Capture the cell that displays the provided text and extract its (X, Y) central coordinate. 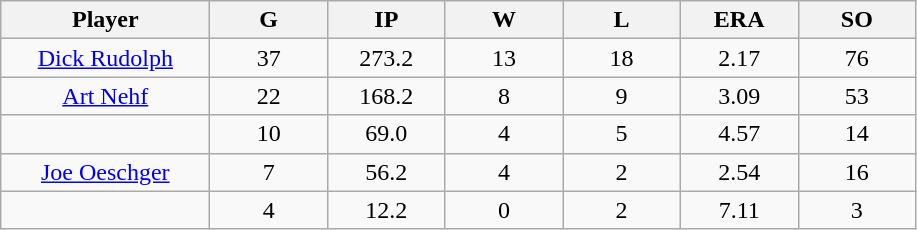
0 (504, 210)
L (622, 20)
Joe Oeschger (106, 172)
18 (622, 58)
W (504, 20)
7 (269, 172)
7.11 (739, 210)
13 (504, 58)
69.0 (386, 134)
ERA (739, 20)
37 (269, 58)
2.54 (739, 172)
22 (269, 96)
4.57 (739, 134)
10 (269, 134)
8 (504, 96)
76 (857, 58)
2.17 (739, 58)
3 (857, 210)
Dick Rudolph (106, 58)
9 (622, 96)
SO (857, 20)
56.2 (386, 172)
273.2 (386, 58)
G (269, 20)
Player (106, 20)
16 (857, 172)
53 (857, 96)
168.2 (386, 96)
14 (857, 134)
Art Nehf (106, 96)
12.2 (386, 210)
3.09 (739, 96)
5 (622, 134)
IP (386, 20)
